Return the [X, Y] coordinate for the center point of the cell that contains the specified text.  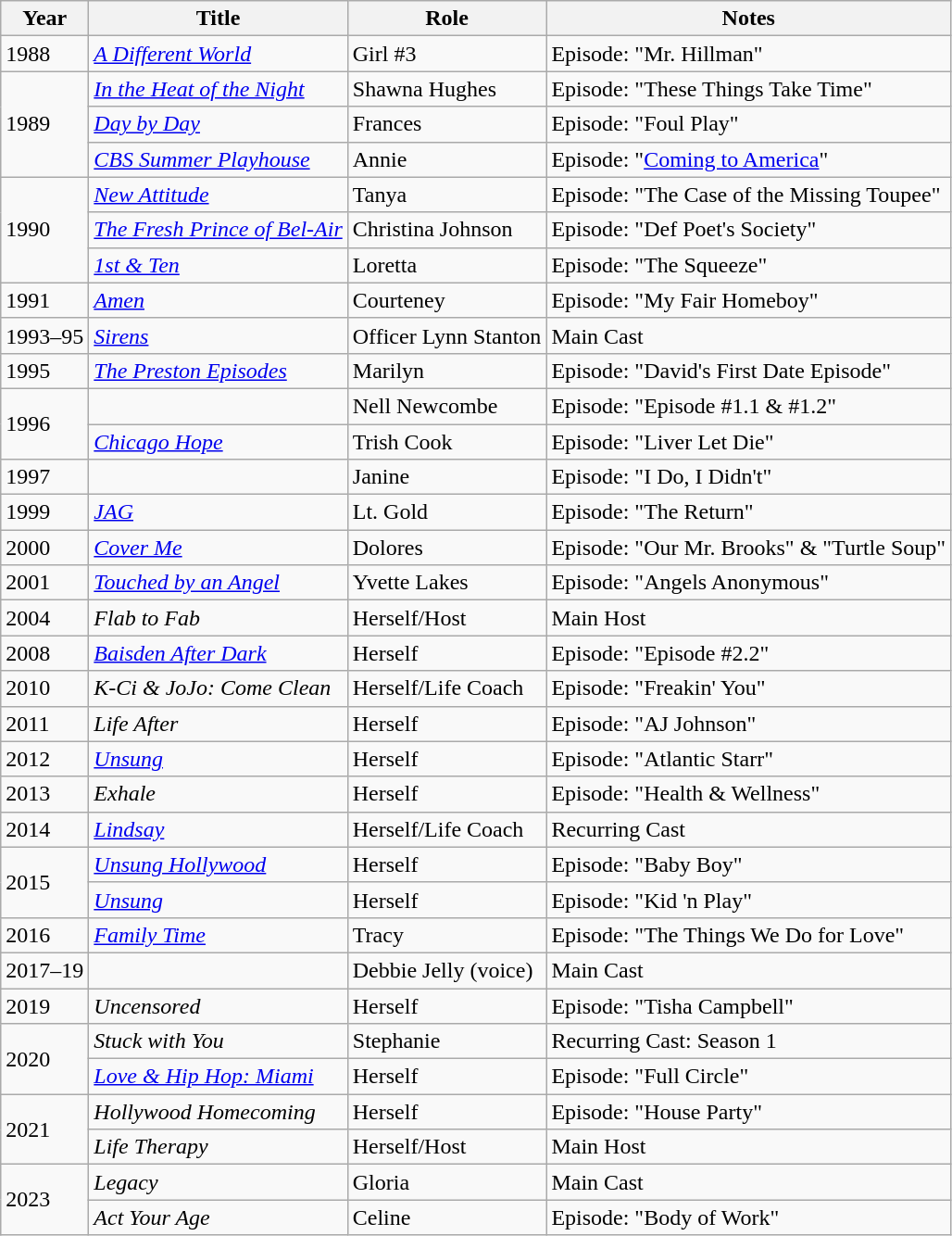
2004 [44, 618]
Christina Johnson [446, 230]
Lindsay [219, 829]
Annie [446, 159]
1988 [44, 54]
Exhale [219, 794]
Episode: "Angels Anonymous" [748, 583]
Episode: "Mr. Hillman" [748, 54]
Courteney [446, 300]
2016 [44, 935]
Gloria [446, 1182]
Stuck with You [219, 1041]
Baisden After Dark [219, 653]
Episode: "Foul Play" [748, 124]
CBS Summer Playhouse [219, 159]
2019 [44, 1005]
Life Therapy [219, 1147]
Episode: "Atlantic Starr" [748, 759]
2000 [44, 548]
Nell Newcombe [446, 406]
JAG [219, 512]
Episode: "Full Circle" [748, 1077]
Officer Lynn Stanton [446, 335]
Sirens [219, 335]
In the Heat of the Night [219, 89]
1989 [44, 124]
Family Time [219, 935]
Janine [446, 477]
Episode: "David's First Date Episode" [748, 371]
Trish Cook [446, 442]
2013 [44, 794]
1st & Ten [219, 265]
Episode: "The Things We Do for Love" [748, 935]
K-Ci & JoJo: Come Clean [219, 688]
Episode: "Body of Work" [748, 1217]
Episode: "Coming to America" [748, 159]
Episode: "House Party" [748, 1112]
2015 [44, 882]
1999 [44, 512]
Episode: "Health & Wellness" [748, 794]
Year [44, 19]
2011 [44, 724]
2012 [44, 759]
A Different World [219, 54]
Flab to Fab [219, 618]
Episode: "Freakin' You" [748, 688]
Hollywood Homecoming [219, 1112]
Act Your Age [219, 1217]
Episode: "Kid 'n Play" [748, 900]
2008 [44, 653]
Loretta [446, 265]
Episode: "The Case of the Missing Toupee" [748, 195]
Episode: "I Do, I Didn't" [748, 477]
Role [446, 19]
2023 [44, 1200]
2017–19 [44, 970]
Yvette Lakes [446, 583]
Life After [219, 724]
2020 [44, 1059]
Episode: "These Things Take Time" [748, 89]
2010 [44, 688]
Tracy [446, 935]
Celine [446, 1217]
Love & Hip Hop: Miami [219, 1077]
Day by Day [219, 124]
1993–95 [44, 335]
Episode: "The Squeeze" [748, 265]
The Fresh Prince of Bel-Air [219, 230]
1997 [44, 477]
Episode: "Def Poet's Society" [748, 230]
Shawna Hughes [446, 89]
Amen [219, 300]
1995 [44, 371]
Title [219, 19]
Unsung Hollywood [219, 864]
The Preston Episodes [219, 371]
Episode: "The Return" [748, 512]
Episode: "AJ Johnson" [748, 724]
Episode: "Baby Boy" [748, 864]
2014 [44, 829]
2021 [44, 1129]
Frances [446, 124]
New Attitude [219, 195]
Tanya [446, 195]
Cover Me [219, 548]
Lt. Gold [446, 512]
Recurring Cast [748, 829]
Uncensored [219, 1005]
Dolores [446, 548]
Episode: "My Fair Homeboy" [748, 300]
Episode: "Episode #1.1 & #1.2" [748, 406]
Legacy [219, 1182]
Episode: "Episode #2.2" [748, 653]
Chicago Hope [219, 442]
1990 [44, 230]
Notes [748, 19]
Episode: "Our Mr. Brooks" & "Turtle Soup" [748, 548]
Touched by an Angel [219, 583]
Episode: "Liver Let Die" [748, 442]
Debbie Jelly (voice) [446, 970]
Episode: "Tisha Campbell" [748, 1005]
Recurring Cast: Season 1 [748, 1041]
Stephanie [446, 1041]
1996 [44, 423]
Marilyn [446, 371]
1991 [44, 300]
Girl #3 [446, 54]
2001 [44, 583]
